Search for the cell housing the specified text and yield its [X, Y] center coordinate. 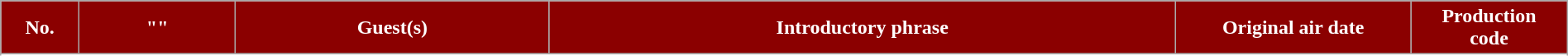
Guest(s) [392, 28]
Original air date [1293, 28]
Production code [1489, 28]
No. [40, 28]
Introductory phrase [863, 28]
"" [157, 28]
